Scan for the cell matching the given text and deliver its (x, y) coordinate at center. 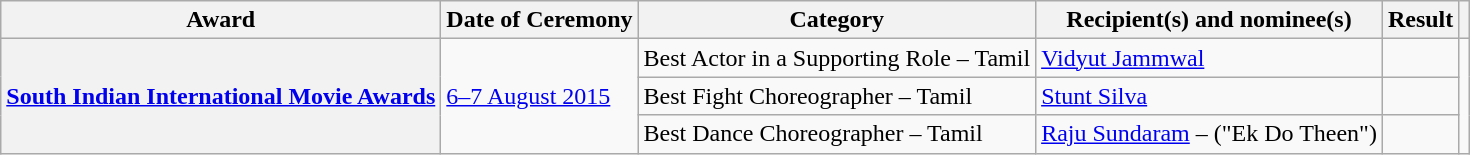
Vidyut Jammwal (1210, 58)
Category (837, 20)
Best Fight Choreographer – Tamil (837, 96)
Date of Ceremony (540, 20)
Result (1420, 20)
Raju Sundaram – ("Ek Do Theen") (1210, 134)
Stunt Silva (1210, 96)
Best Dance Choreographer – Tamil (837, 134)
Recipient(s) and nominee(s) (1210, 20)
6–7 August 2015 (540, 96)
South Indian International Movie Awards (221, 96)
Award (221, 20)
Best Actor in a Supporting Role – Tamil (837, 58)
